Scan for the cell matching the given text and deliver its [X, Y] coordinate at center. 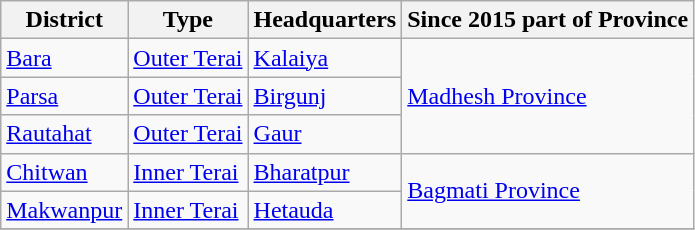
Rautahat [64, 134]
Madhesh Province [548, 96]
Bagmati Province [548, 191]
Kalaiya [325, 58]
Bara [64, 58]
Chitwan [64, 172]
Since 2015 part of Province [548, 20]
Bharatpur [325, 172]
Gaur [325, 134]
Parsa [64, 96]
Birgunj [325, 96]
Makwanpur [64, 210]
Headquarters [325, 20]
District [64, 20]
Type [188, 20]
Hetauda [325, 210]
